Search for the cell housing the specified text and yield its (x, y) center coordinate. 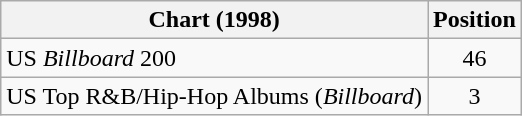
US Billboard 200 (214, 58)
Chart (1998) (214, 20)
US Top R&B/Hip-Hop Albums (Billboard) (214, 96)
3 (475, 96)
Position (475, 20)
46 (475, 58)
